Search for the cell housing the specified text and yield its [X, Y] center coordinate. 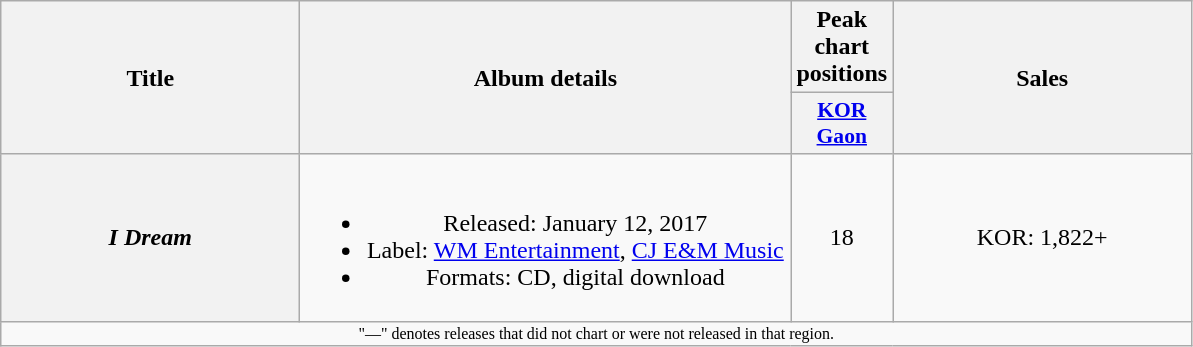
"—" denotes releases that did not chart or were not released in that region. [596, 333]
Sales [1042, 78]
I Dream [150, 238]
KORGaon [842, 124]
18 [842, 238]
Album details [546, 78]
Peak chart positions [842, 47]
Released: January 12, 2017Label: WM Entertainment, CJ E&M MusicFormats: CD, digital download [546, 238]
KOR: 1,822+ [1042, 238]
Title [150, 78]
